Provide the (x, y) coordinate of the cell's center where the given text is located.  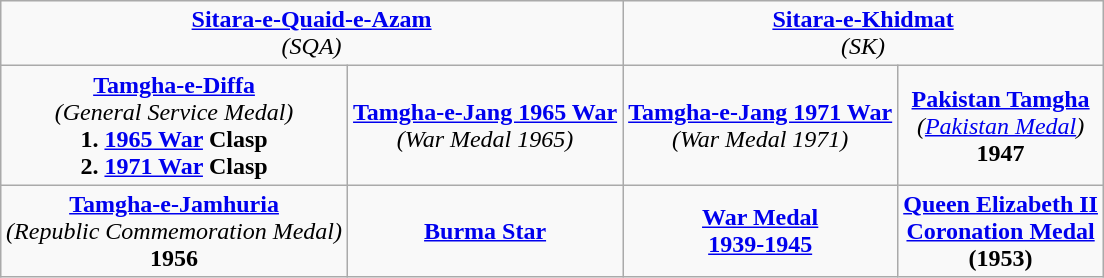
Burma Star (486, 231)
Queen Elizabeth IICoronation Medal(1953) (1001, 231)
Sitara-e-Quaid-e-Azam(SQA) (312, 34)
Tamgha-e-Jang 1965 War(War Medal 1965) (486, 126)
Pakistan Tamgha(Pakistan Medal)1947 (1001, 126)
Sitara-e-Khidmat(SK) (864, 34)
Tamgha-e-Jang 1971 War(War Medal 1971) (760, 126)
War Medal1939-1945 (760, 231)
Tamgha-e-Jamhuria(Republic Commemoration Medal)1956 (174, 231)
Tamgha-e-Diffa(General Service Medal)1. 1965 War Clasp2. 1971 War Clasp (174, 126)
